For the text-containing cell, return its midpoint in [X, Y] coordinate format. 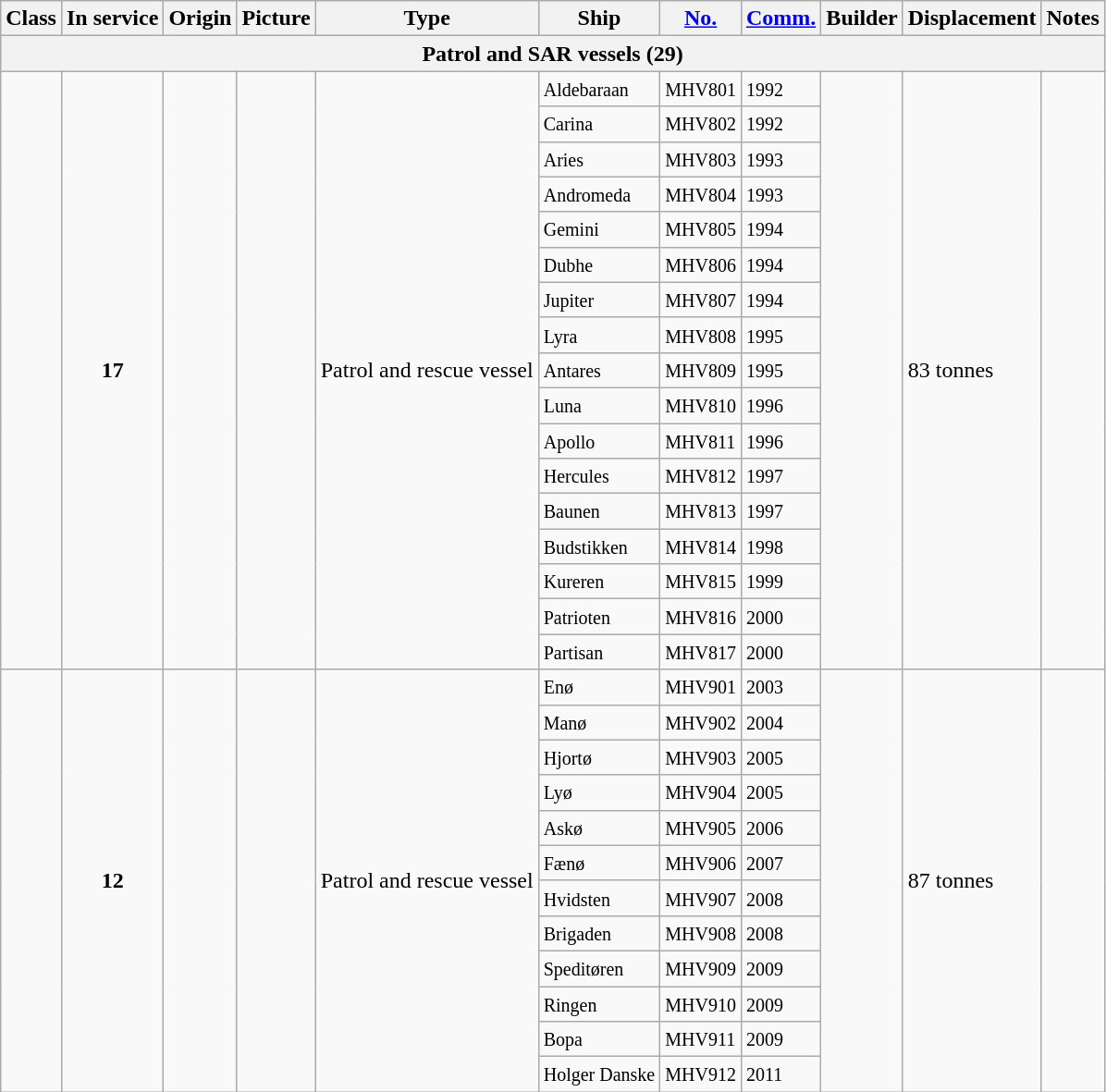
2004 [780, 722]
Enø [599, 687]
MHV903 [701, 757]
2006 [780, 828]
Hercules [599, 476]
MHV906 [701, 863]
83 tonnes [972, 370]
Displacement [972, 18]
Luna [599, 405]
Andromeda [599, 194]
MHV803 [701, 159]
MHV811 [701, 441]
MHV805 [701, 229]
MHV909 [701, 968]
MHV810 [701, 405]
Comm. [780, 18]
Gemini [599, 229]
Fænø [599, 863]
Manø [599, 722]
Speditøren [599, 968]
MHV804 [701, 194]
Origin [200, 18]
Budstikken [599, 546]
2003 [780, 687]
Ringen [599, 1003]
Aldebaraan [599, 89]
Dubhe [599, 264]
MHV910 [701, 1003]
Builder [862, 18]
1998 [780, 546]
Partisan [599, 652]
Notes [1073, 18]
MHV911 [701, 1039]
In service [112, 18]
MHV814 [701, 546]
2011 [780, 1074]
Lyra [599, 335]
MHV806 [701, 264]
MHV808 [701, 335]
Apollo [599, 441]
Bopa [599, 1039]
MHV816 [701, 617]
MHV813 [701, 511]
MHV802 [701, 124]
Carina [599, 124]
Baunen [599, 511]
Hjortø [599, 757]
Class [31, 18]
Holger Danske [599, 1074]
MHV902 [701, 722]
Antares [599, 370]
MHV817 [701, 652]
Patrol and SAR vessels (29) [553, 54]
17 [112, 370]
MHV908 [701, 933]
Hvidsten [599, 898]
MHV815 [701, 582]
Kureren [599, 582]
MHV912 [701, 1074]
MHV807 [701, 300]
MHV904 [701, 792]
2007 [780, 863]
12 [112, 880]
Askø [599, 828]
MHV801 [701, 89]
Ship [599, 18]
Jupiter [599, 300]
Picture [276, 18]
1999 [780, 582]
Lyø [599, 792]
Aries [599, 159]
Patrioten [599, 617]
No. [701, 18]
MHV812 [701, 476]
Type [427, 18]
MHV901 [701, 687]
MHV905 [701, 828]
MHV809 [701, 370]
87 tonnes [972, 880]
MHV907 [701, 898]
Brigaden [599, 933]
